Capture the cell that displays the provided text and extract its (X, Y) central coordinate. 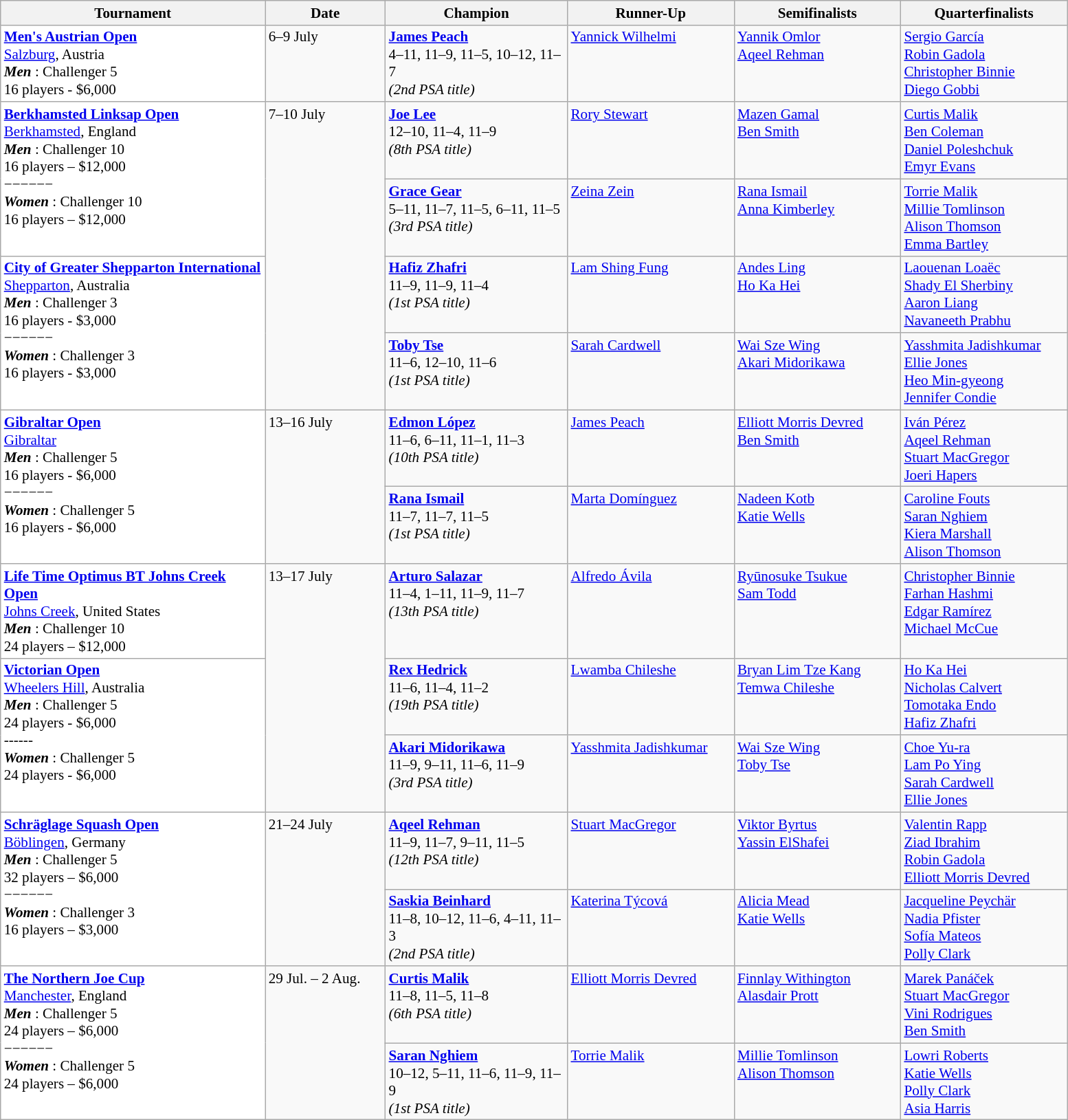
Rana Ismail Anna Kimberley (817, 217)
Finnlay Withington Alasdair Prott (817, 1004)
Alicia Mead Katie Wells (817, 927)
Life Time Optimus BT Johns Creek Open Johns Creek, United States Men : Challenger 1024 players – $12,000 (133, 611)
City of Greater Shepparton International Shepparton, Australia Men : Challenger 316 players - $3,000−−−−−− Women : Challenger 316 players - $3,000 (133, 333)
Rex Hedrick11–6, 11–4, 11–2(19th PSA title) (477, 696)
James Peach4–11, 11–9, 11–5, 10–12, 11–7(2nd PSA title) (477, 63)
Wai Sze Wing Akari Midorikawa (817, 371)
Lowri Roberts Katie Wells Polly Clark Asia Harris (983, 1081)
Saran Nghiem10–12, 5–11, 11–6, 11–9, 11–9(1st PSA title) (477, 1081)
Yasshmita Jadishkumar (651, 773)
Grace Gear5–11, 11–7, 11–5, 6–11, 11–5(3rd PSA title) (477, 217)
Yannik Omlor Aqeel Rehman (817, 63)
7–10 July (326, 256)
Andes Ling Ho Ka Hei (817, 294)
Sarah Cardwell (651, 371)
Tournament (133, 12)
Yasshmita Jadishkumar Ellie Jones Heo Min-gyeong Jennifer Condie (983, 371)
Curtis Malik11–8, 11–5, 11–8(6th PSA title) (477, 1004)
Viktor Byrtus Yassin ElShafei (817, 850)
Christopher Binnie Farhan Hashmi Edgar Ramírez Michael McCue (983, 611)
Mazen Gamal Ben Smith (817, 140)
James Peach (651, 448)
Ho Ka Hei Nicholas Calvert Tomotaka Endo Hafiz Zhafri (983, 696)
The Northern Joe Cup Manchester, England Men : Challenger 524 players – $6,000−−−−−− Women : Challenger 524 players – $6,000 (133, 1043)
Elliott Morris Devred (651, 1004)
Joe Lee12–10, 11–4, 11–9(8th PSA title) (477, 140)
Victorian Open Wheelers Hill, Australia Men : Challenger 524 players - $6,000------ Women : Challenger 524 players - $6,000 (133, 735)
Quarterfinalists (983, 12)
Alfredo Ávila (651, 611)
Aqeel Rehman11–9, 11–7, 9–11, 11–5(12th PSA title) (477, 850)
Berkhamsted Linksap Open Berkhamsted, England Men : Challenger 1016 players – $12,000−−−−−− Women : Challenger 1016 players – $12,000 (133, 179)
Caroline Fouts Saran Nghiem Kiera Marshall Alison Thomson (983, 525)
Elliott Morris Devred Ben Smith (817, 448)
Lam Shing Fung (651, 294)
Rana Ismail11–7, 11–7, 11–5(1st PSA title) (477, 525)
Gibraltar Open Gibraltar Men : Challenger 516 players - $6,000−−−−−− Women : Challenger 516 players - $6,000 (133, 487)
Choe Yu-ra Lam Po Ying Sarah Cardwell Ellie Jones (983, 773)
Torrie Malik (651, 1081)
Rory Stewart (651, 140)
Iván Pérez Aqeel Rehman Stuart MacGregor Joeri Hapers (983, 448)
Nadeen Kotb Katie Wells (817, 525)
Wai Sze Wing Toby Tse (817, 773)
13–17 July (326, 688)
Millie Tomlinson Alison Thomson (817, 1081)
29 Jul. – 2 Aug. (326, 1043)
Laouenan Loaëc Shady El Sherbiny Aaron Liang Navaneeth Prabhu (983, 294)
Akari Midorikawa11–9, 9–11, 11–6, 11–9(3rd PSA title) (477, 773)
Stuart MacGregor (651, 850)
Toby Tse11–6, 12–10, 11–6(1st PSA title) (477, 371)
Date (326, 12)
Marta Domínguez (651, 525)
Schräglage Squash Open Böblingen, Germany Men : Challenger 532 players – $6,000−−−−−− Women : Challenger 316 players – $3,000 (133, 889)
Hafiz Zhafri11–9, 11–9, 11–4(1st PSA title) (477, 294)
Zeina Zein (651, 217)
Bryan Lim Tze Kang Temwa Chileshe (817, 696)
Runner-Up (651, 12)
Yannick Wilhelmi (651, 63)
Edmon López11–6, 6–11, 11–1, 11–3(10th PSA title) (477, 448)
Arturo Salazar11–4, 1–11, 11–9, 11–7(13th PSA title) (477, 611)
Champion (477, 12)
Sergio García Robin Gadola Christopher Binnie Diego Gobbi (983, 63)
Saskia Beinhard11–8, 10–12, 11–6, 4–11, 11–3(2nd PSA title) (477, 927)
6–9 July (326, 63)
Lwamba Chileshe (651, 696)
Ryūnosuke Tsukue Sam Todd (817, 611)
Jacqueline Peychär Nadia Pfister Sofía Mateos Polly Clark (983, 927)
21–24 July (326, 889)
Semifinalists (817, 12)
Katerina Týcová (651, 927)
Torrie Malik Millie Tomlinson Alison Thomson Emma Bartley (983, 217)
Curtis Malik Ben Coleman Daniel Poleshchuk Emyr Evans (983, 140)
Marek Panáček Stuart MacGregor Vini Rodrigues Ben Smith (983, 1004)
Valentin Rapp Ziad Ibrahim Robin Gadola Elliott Morris Devred (983, 850)
13–16 July (326, 487)
Men's Austrian Open Salzburg, Austria Men : Challenger 516 players - $6,000 (133, 63)
